Locate the cell with the specified text and output its (x, y) center coordinate. 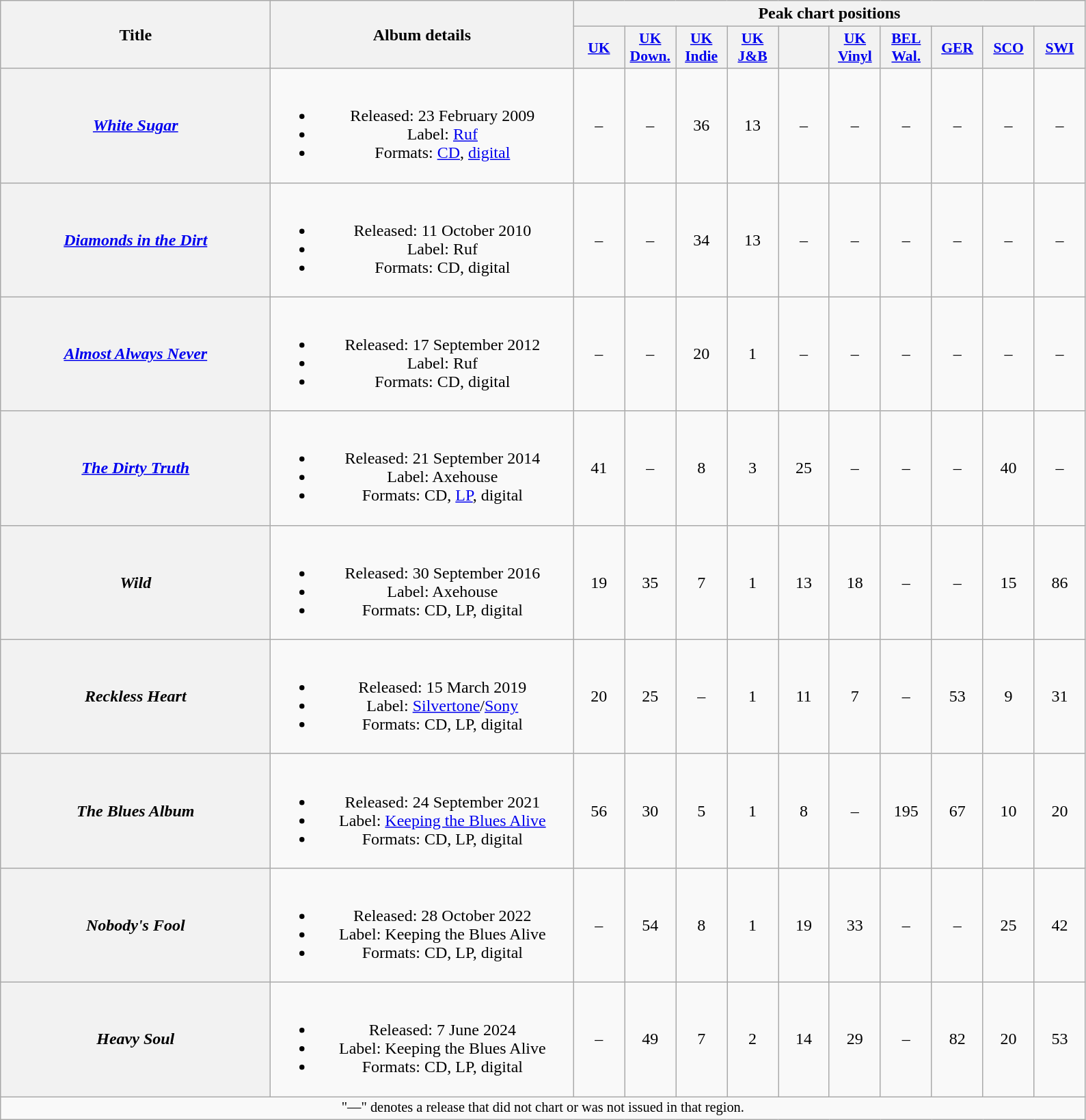
34 (701, 239)
33 (854, 924)
9 (1009, 696)
SWI (1059, 48)
Released: 21 September 2014Label: AxehouseFormats: CD, LP, digital (422, 468)
195 (906, 811)
"—" denotes a release that did not chart or was not issued in that region. (543, 1108)
30 (651, 811)
Released: 23 February 2009Label: RufFormats: CD, digital (422, 126)
Released: 24 September 2021Label: Keeping the Blues AliveFormats: CD, LP, digital (422, 811)
White Sugar (135, 126)
Released: 17 September 2012Label: RufFormats: CD, digital (422, 354)
2 (753, 1039)
11 (804, 696)
GER (957, 48)
5 (701, 811)
15 (1009, 583)
UKJ&B (753, 48)
The Dirty Truth (135, 468)
Heavy Soul (135, 1039)
Released: 15 March 2019Label: Silvertone/SonyFormats: CD, LP, digital (422, 696)
67 (957, 811)
Released: 7 June 2024Label: Keeping the Blues AliveFormats: CD, LP, digital (422, 1039)
The Blues Album (135, 811)
35 (651, 583)
BELWal. (906, 48)
UKIndie (701, 48)
29 (854, 1039)
42 (1059, 924)
3 (753, 468)
Peak chart positions (830, 14)
Released: 11 October 2010Label: RufFormats: CD, digital (422, 239)
Diamonds in the Dirt (135, 239)
UK (599, 48)
UKVinyl (854, 48)
31 (1059, 696)
Nobody's Fool (135, 924)
Released: 30 September 2016Label: AxehouseFormats: CD, LP, digital (422, 583)
Reckless Heart (135, 696)
49 (651, 1039)
41 (599, 468)
SCO (1009, 48)
18 (854, 583)
56 (599, 811)
14 (804, 1039)
Released: 28 October 2022Label: Keeping the Blues AliveFormats: CD, LP, digital (422, 924)
86 (1059, 583)
36 (701, 126)
UKDown. (651, 48)
Wild (135, 583)
40 (1009, 468)
Album details (422, 34)
Title (135, 34)
54 (651, 924)
10 (1009, 811)
Almost Always Never (135, 354)
82 (957, 1039)
